Capture the cell that displays the provided text and extract its [x, y] central coordinate. 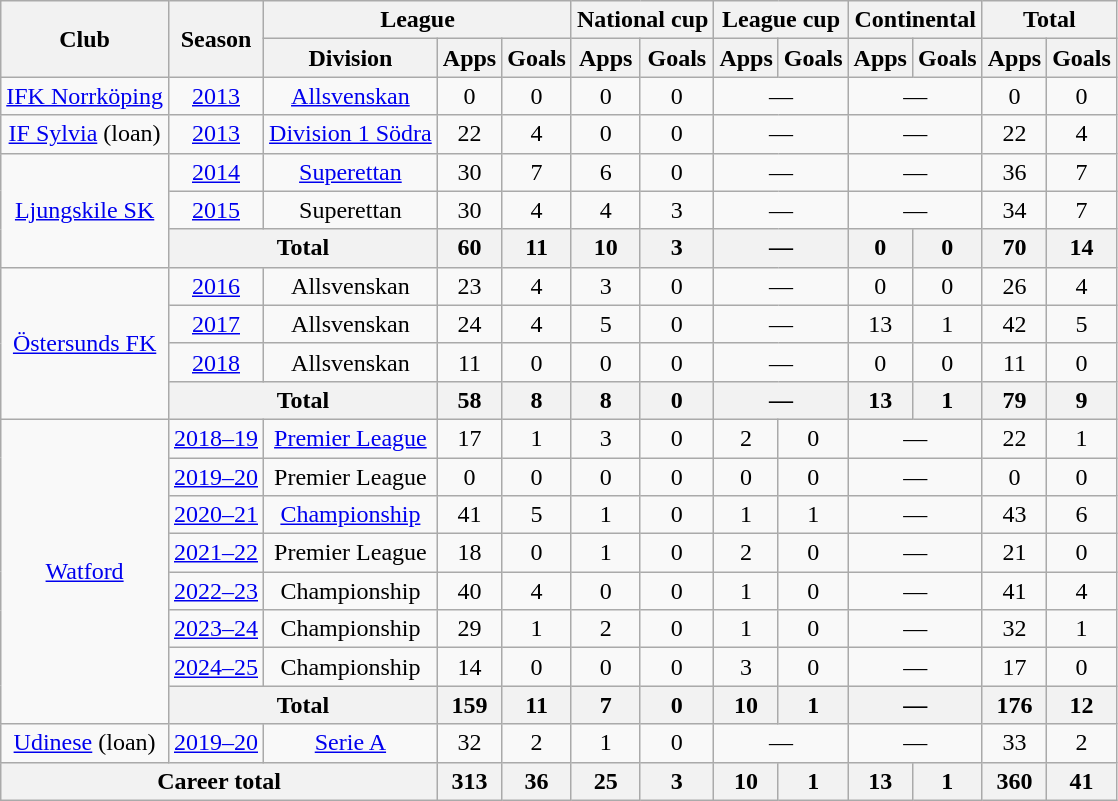
2016 [216, 286]
League [418, 20]
IF Sylvia (loan) [85, 134]
12 [1082, 705]
2024–25 [216, 667]
21 [1014, 553]
Career total [220, 781]
2020–21 [216, 515]
2023–24 [216, 629]
IFK Norrköping [85, 96]
Udinese (loan) [85, 743]
2014 [216, 172]
60 [469, 248]
159 [469, 705]
176 [1014, 705]
2015 [216, 210]
70 [1014, 248]
National cup [642, 20]
58 [469, 400]
2018 [216, 362]
360 [1014, 781]
79 [1014, 400]
Continental [915, 20]
Watford [85, 571]
League cup [781, 20]
26 [1014, 286]
Östersunds FK [85, 343]
Serie A [351, 743]
23 [469, 286]
25 [605, 781]
24 [469, 324]
18 [469, 553]
2022–23 [216, 591]
313 [469, 781]
42 [1014, 324]
33 [1014, 743]
2017 [216, 324]
Season [216, 39]
29 [469, 629]
40 [469, 591]
Club [85, 39]
34 [1014, 210]
Division 1 Södra [351, 134]
Division [351, 58]
2021–22 [216, 553]
43 [1014, 515]
2018–19 [216, 438]
9 [1082, 400]
Ljungskile SK [85, 210]
